Detect which cell encompasses the target text, then output its (X, Y) center coordinate. 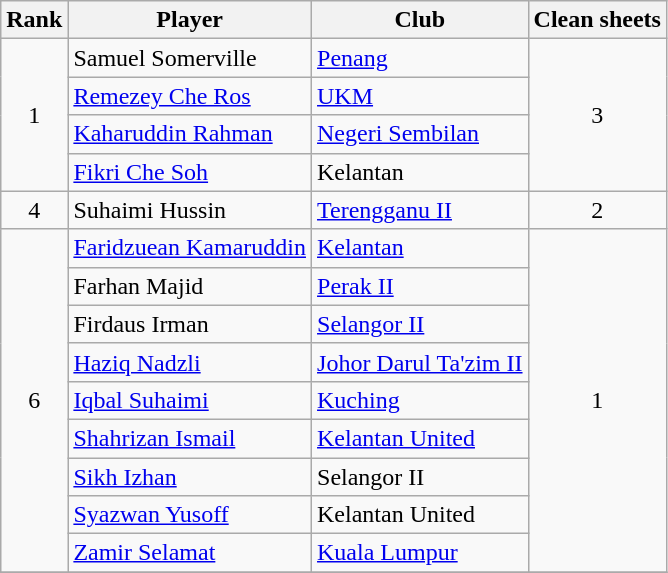
UKM (420, 96)
Farhan Majid (190, 286)
Terengganu II (420, 210)
Kuching (420, 400)
Johor Darul Ta'zim II (420, 362)
Kuala Lumpur (420, 553)
Kaharuddin Rahman (190, 134)
Fikri Che Soh (190, 172)
Firdaus Irman (190, 324)
Rank (34, 20)
Club (420, 20)
4 (34, 210)
Samuel Somerville (190, 58)
Perak II (420, 286)
3 (597, 115)
Suhaimi Hussin (190, 210)
2 (597, 210)
Haziq Nadzli (190, 362)
Syazwan Yusoff (190, 515)
Faridzuean Kamaruddin (190, 248)
Clean sheets (597, 20)
Penang (420, 58)
Shahrizan Ismail (190, 438)
Sikh Izhan (190, 477)
Iqbal Suhaimi (190, 400)
Remezey Che Ros (190, 96)
Negeri Sembilan (420, 134)
Zamir Selamat (190, 553)
6 (34, 400)
Player (190, 20)
